Pinpoint the cell where the given text exists, returning its (x, y) midpoint coordinate. 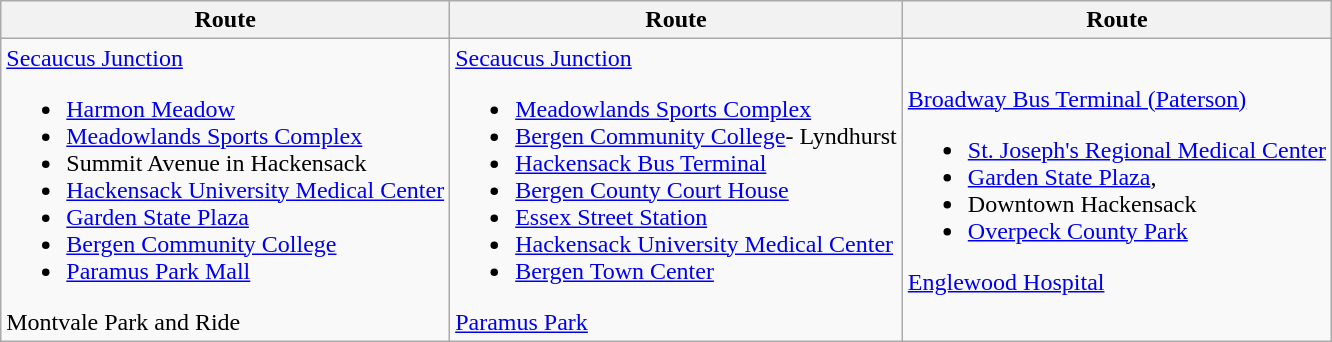
Broadway Bus Terminal (Paterson)St. Joseph's Regional Medical CenterGarden State Plaza,Downtown HackensackOverpeck County ParkEnglewood Hospital (1116, 190)
